Search for the cell housing the specified text and yield its [X, Y] center coordinate. 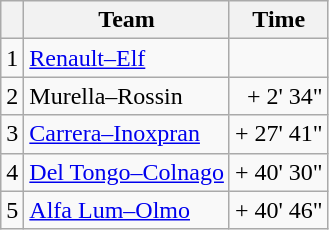
2 [12, 96]
Murella–Rossin [127, 96]
Del Tongo–Colnago [127, 172]
Renault–Elf [127, 58]
Time [278, 20]
3 [12, 134]
Alfa Lum–Olmo [127, 210]
Team [127, 20]
1 [12, 58]
4 [12, 172]
+ 2' 34" [278, 96]
Carrera–Inoxpran [127, 134]
+ 40' 46" [278, 210]
5 [12, 210]
+ 40' 30" [278, 172]
+ 27' 41" [278, 134]
